Find where the given text appears and provide that cell's center as (x, y) coordinate. 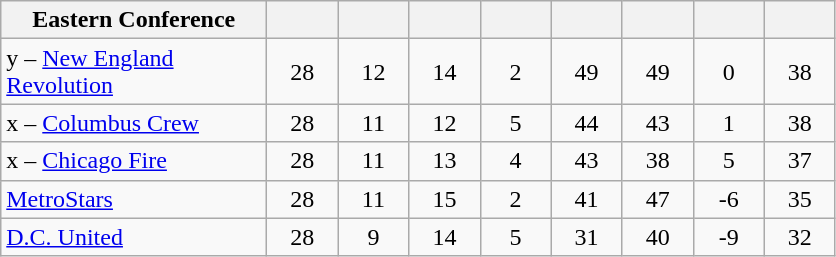
Eastern Conference (134, 20)
15 (444, 199)
-6 (728, 199)
y – New England Revolution (134, 72)
1 (728, 123)
41 (586, 199)
-9 (728, 237)
D.C. United (134, 237)
32 (800, 237)
44 (586, 123)
MetroStars (134, 199)
4 (516, 161)
9 (374, 237)
35 (800, 199)
x – Chicago Fire (134, 161)
47 (658, 199)
13 (444, 161)
x – Columbus Crew (134, 123)
40 (658, 237)
37 (800, 161)
31 (586, 237)
0 (728, 72)
